Capture the cell that displays the provided text and extract its (x, y) central coordinate. 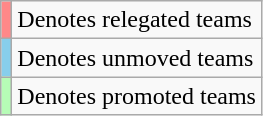
Denotes promoted teams (137, 96)
Denotes relegated teams (137, 20)
Denotes unmoved teams (137, 58)
